Provide the (X, Y) coordinate of the cell's center where the given text is located.  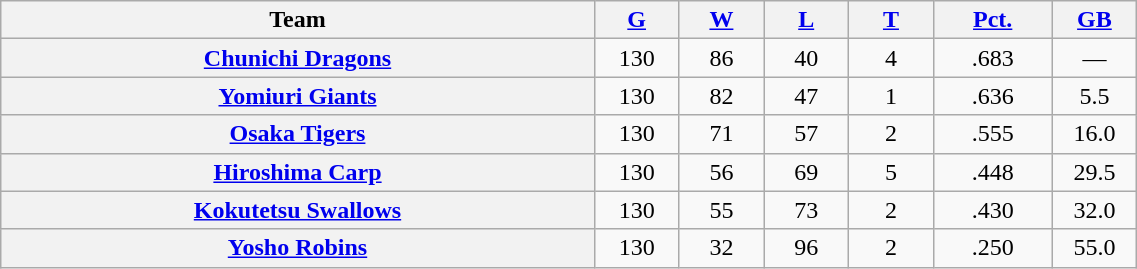
.555 (992, 134)
Team (298, 20)
56 (722, 172)
32 (722, 248)
— (1094, 58)
.430 (992, 210)
55 (722, 210)
G (636, 20)
29.5 (1094, 172)
Osaka Tigers (298, 134)
32.0 (1094, 210)
40 (806, 58)
5 (892, 172)
57 (806, 134)
86 (722, 58)
69 (806, 172)
.683 (992, 58)
71 (722, 134)
Chunichi Dragons (298, 58)
W (722, 20)
4 (892, 58)
Yosho Robins (298, 248)
16.0 (1094, 134)
.636 (992, 96)
47 (806, 96)
L (806, 20)
GB (1094, 20)
Pct. (992, 20)
Kokutetsu Swallows (298, 210)
73 (806, 210)
.448 (992, 172)
1 (892, 96)
96 (806, 248)
Hiroshima Carp (298, 172)
55.0 (1094, 248)
.250 (992, 248)
Yomiuri Giants (298, 96)
T (892, 20)
5.5 (1094, 96)
82 (722, 96)
